Provide the [x, y] coordinate of the cell's center where the given text is located.  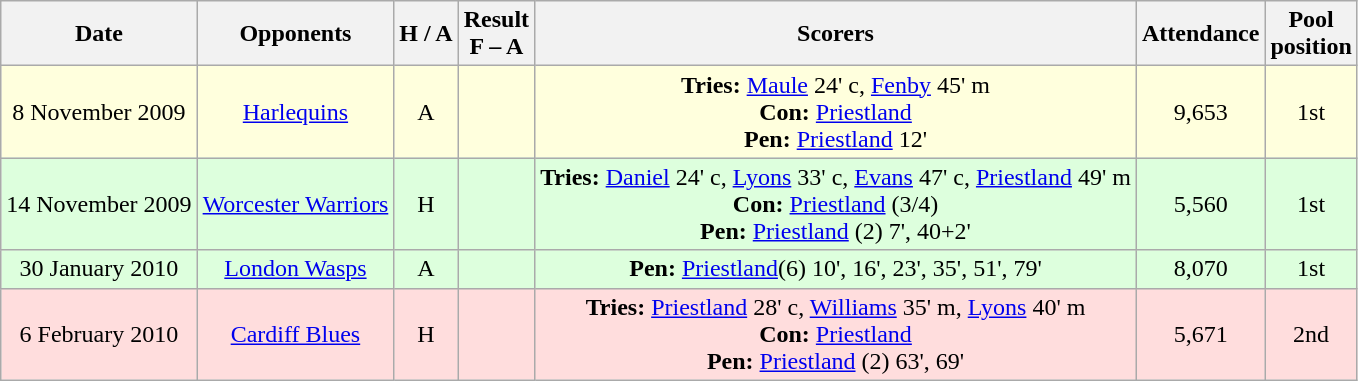
Pen: Priestland(6) 10', 16', 23', 35', 51', 79' [836, 269]
2nd [1311, 334]
Tries: Daniel 24' c, Lyons 33' c, Evans 47' c, Priestland 49' mCon: Priestland (3/4)Pen: Priestland (2) 7', 40+2' [836, 204]
ResultF – A [496, 34]
8,070 [1200, 269]
H / A [426, 34]
Attendance [1200, 34]
Opponents [296, 34]
14 November 2009 [99, 204]
Cardiff Blues [296, 334]
5,560 [1200, 204]
8 November 2009 [99, 112]
5,671 [1200, 334]
Poolposition [1311, 34]
Tries: Maule 24' c, Fenby 45' mCon: PriestlandPen: Priestland 12' [836, 112]
London Wasps [296, 269]
Date [99, 34]
Scorers [836, 34]
6 February 2010 [99, 334]
Tries: Priestland 28' c, Williams 35' m, Lyons 40' mCon: PriestlandPen: Priestland (2) 63', 69' [836, 334]
9,653 [1200, 112]
30 January 2010 [99, 269]
Harlequins [296, 112]
Worcester Warriors [296, 204]
